Return the (x, y) coordinate for the center point of the cell that contains the specified text.  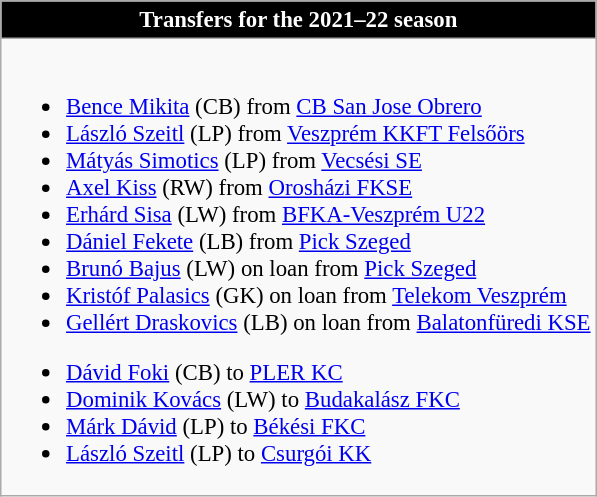
Transfers for the 2021–22 season (298, 20)
